Return the [x, y] coordinate for the center point of the cell that contains the specified text.  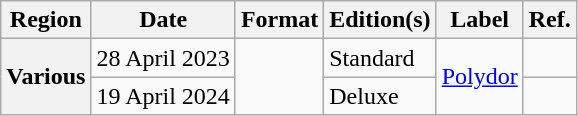
Standard [380, 58]
Date [163, 20]
Ref. [550, 20]
28 April 2023 [163, 58]
Edition(s) [380, 20]
Various [46, 77]
Deluxe [380, 96]
Polydor [480, 77]
Label [480, 20]
Format [279, 20]
Region [46, 20]
19 April 2024 [163, 96]
